Extract the (x, y) coordinate from the center of the cell holding the provided text.  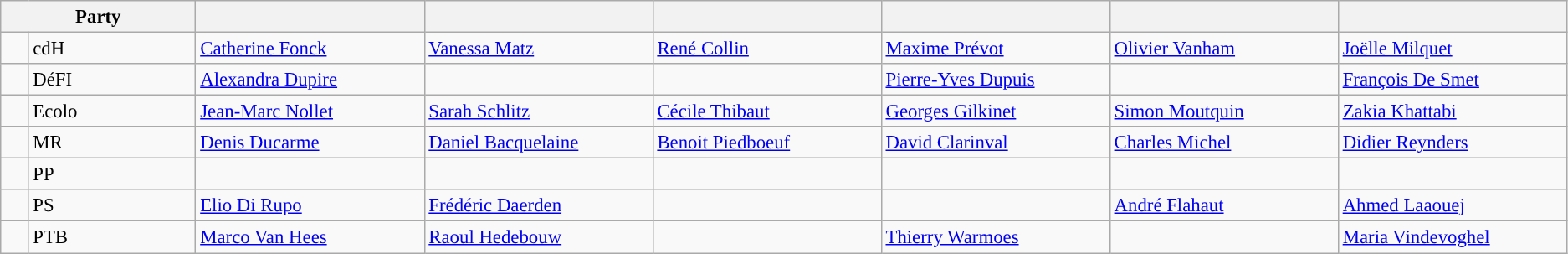
David Clarinval (996, 143)
Benoit Piedboeuf (766, 143)
Elio Di Rupo (310, 205)
Cécile Thibaut (766, 111)
Georges Gilkinet (996, 111)
Party (99, 17)
Charles Michel (1223, 143)
Simon Moutquin (1223, 111)
Daniel Bacquelaine (539, 143)
Marco Van Hees (310, 237)
Alexandra Dupire (310, 80)
Catherine Fonck (310, 49)
PTB (112, 237)
André Flahaut (1223, 205)
Frédéric Daerden (539, 205)
Maxime Prévot (996, 49)
MR (112, 143)
Didier Reynders (1453, 143)
Joëlle Milquet (1453, 49)
Ahmed Laaouej (1453, 205)
Raoul Hedebouw (539, 237)
René Collin (766, 49)
Thierry Warmoes (996, 237)
Ecolo (112, 111)
cdH (112, 49)
Sarah Schlitz (539, 111)
Olivier Vanham (1223, 49)
Jean-Marc Nollet (310, 111)
Pierre-Yves Dupuis (996, 80)
François De Smet (1453, 80)
Denis Ducarme (310, 143)
PP (112, 174)
Vanessa Matz (539, 49)
DéFI (112, 80)
PS (112, 205)
Zakia Khattabi (1453, 111)
Maria Vindevoghel (1453, 237)
